Locate the cell with the specified text and output its (x, y) center coordinate. 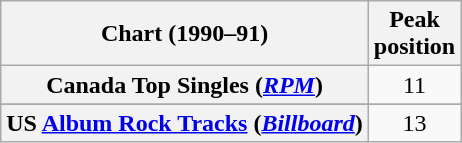
Canada Top Singles (RPM) (185, 85)
US Album Rock Tracks (Billboard) (185, 123)
11 (414, 85)
Peakposition (414, 34)
Chart (1990–91) (185, 34)
13 (414, 123)
